From the cell containing the given text, extract its center point as [X, Y] coordinate. 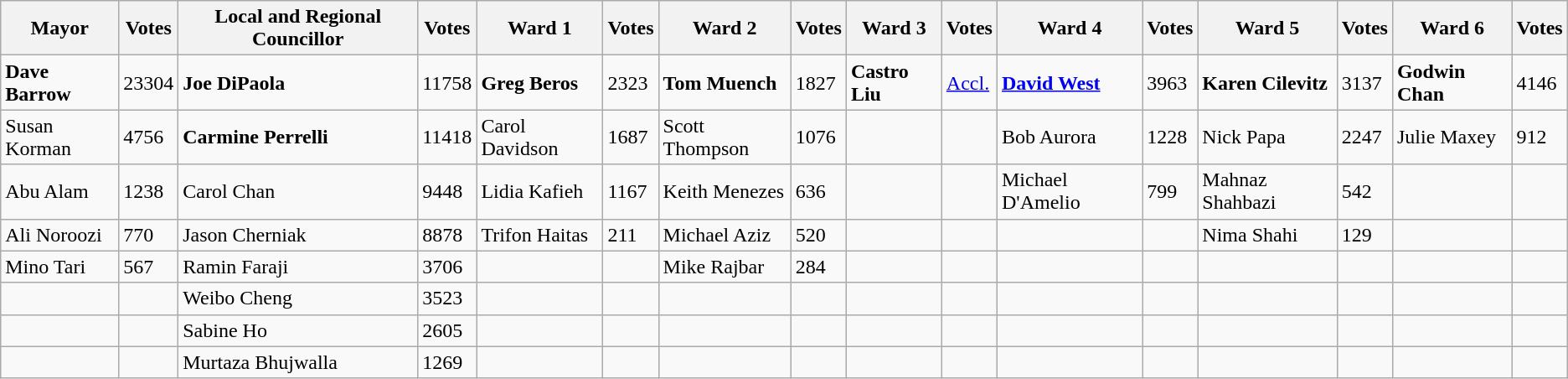
3706 [447, 267]
Mahnaz Shahbazi [1267, 191]
Jason Cherniak [298, 235]
2323 [631, 82]
Michael D'Amelio [1069, 191]
Michael Aziz [725, 235]
Carol Davidson [539, 138]
8878 [447, 235]
636 [818, 191]
Karen Cilevitz [1267, 82]
520 [818, 235]
2605 [447, 330]
Trifon Haitas [539, 235]
23304 [149, 82]
Sabine Ho [298, 330]
Local and Regional Councillor [298, 29]
Ward 3 [894, 29]
1167 [631, 191]
Godwin Chan [1452, 82]
3523 [447, 299]
1269 [447, 362]
9448 [447, 191]
542 [1364, 191]
1238 [149, 191]
Susan Korman [60, 138]
Julie Maxey [1452, 138]
Ward 4 [1069, 29]
2247 [1364, 138]
1687 [631, 138]
Keith Menezes [725, 191]
Accl. [969, 82]
Nick Papa [1267, 138]
770 [149, 235]
211 [631, 235]
Weibo Cheng [298, 299]
David West [1069, 82]
Lidia Kafieh [539, 191]
11418 [447, 138]
1228 [1170, 138]
Bob Aurora [1069, 138]
Carol Chan [298, 191]
11758 [447, 82]
4146 [1540, 82]
Abu Alam [60, 191]
Mino Tari [60, 267]
Ali Noroozi [60, 235]
Scott Thompson [725, 138]
Greg Beros [539, 82]
1076 [818, 138]
799 [1170, 191]
Nima Shahi [1267, 235]
284 [818, 267]
Tom Muench [725, 82]
Murtaza Bhujwalla [298, 362]
Mayor [60, 29]
Mike Rajbar [725, 267]
3137 [1364, 82]
Ward 6 [1452, 29]
912 [1540, 138]
Ward 5 [1267, 29]
4756 [149, 138]
3963 [1170, 82]
Castro Liu [894, 82]
1827 [818, 82]
Joe DiPaola [298, 82]
Dave Barrow [60, 82]
Ward 1 [539, 29]
129 [1364, 235]
Ward 2 [725, 29]
Ramin Faraji [298, 267]
Carmine Perrelli [298, 138]
567 [149, 267]
